Identify which cell holds the provided text, then report its (X, Y) central coordinate. 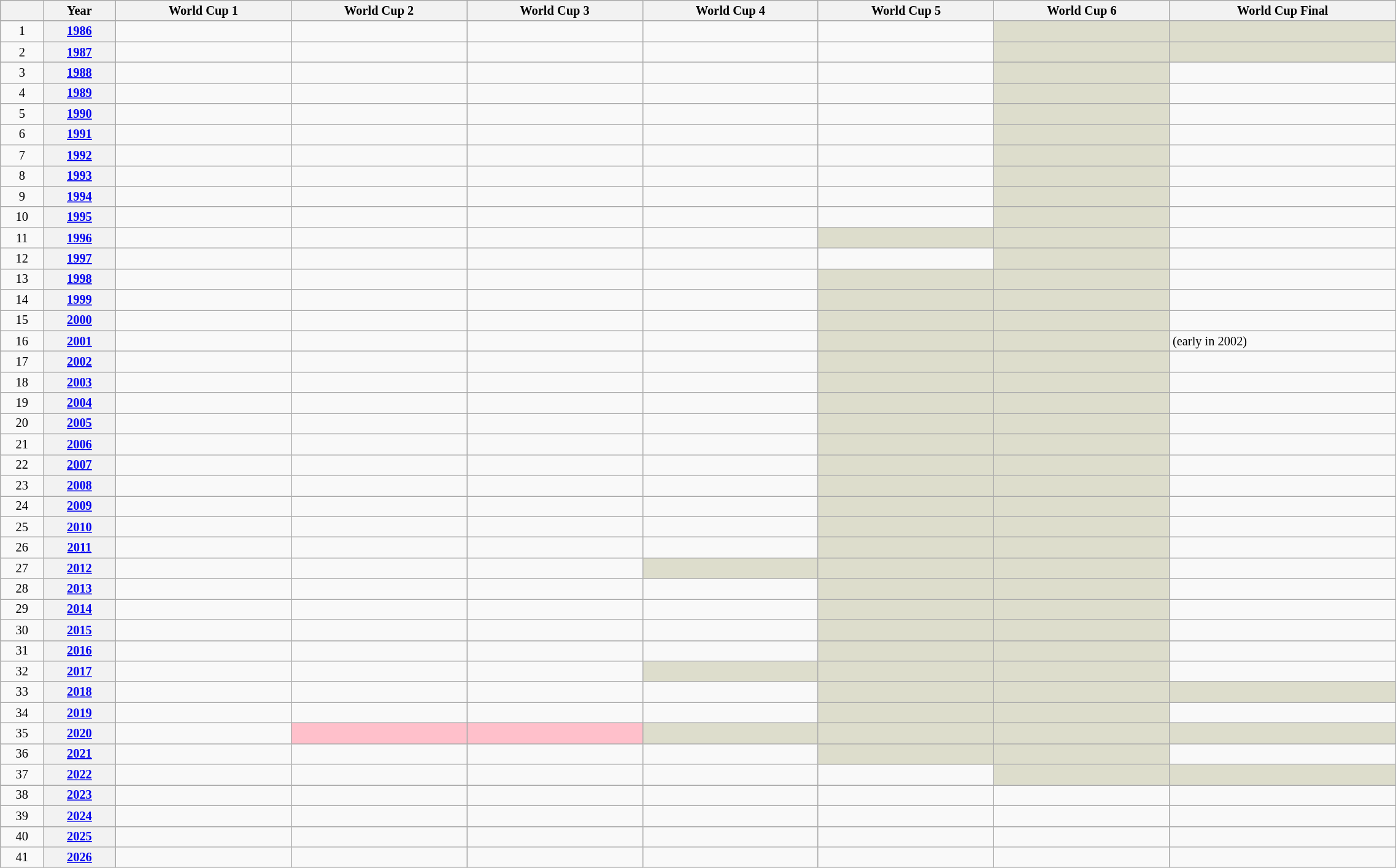
1995 (80, 217)
13 (22, 279)
39 (22, 816)
24 (22, 506)
1994 (80, 196)
35 (22, 733)
1989 (80, 93)
2012 (80, 568)
9 (22, 196)
2023 (80, 795)
16 (22, 341)
1996 (80, 238)
6 (22, 134)
World Cup 5 (906, 10)
28 (22, 589)
1997 (80, 258)
17 (22, 361)
34 (22, 713)
2005 (80, 423)
37 (22, 775)
1990 (80, 114)
1991 (80, 134)
3 (22, 72)
5 (22, 114)
2011 (80, 547)
2019 (80, 713)
14 (22, 300)
2022 (80, 775)
World Cup 4 (730, 10)
1986 (80, 31)
38 (22, 795)
22 (22, 465)
11 (22, 238)
41 (22, 857)
2026 (80, 857)
2017 (80, 671)
2007 (80, 465)
26 (22, 547)
29 (22, 609)
19 (22, 403)
World Cup 1 (203, 10)
2020 (80, 733)
40 (22, 837)
2 (22, 52)
8 (22, 176)
2010 (80, 527)
2003 (80, 382)
2000 (80, 320)
12 (22, 258)
2018 (80, 692)
2013 (80, 589)
2001 (80, 341)
Year (80, 10)
1988 (80, 72)
World Cup 6 (1082, 10)
2016 (80, 651)
1 (22, 31)
4 (22, 93)
21 (22, 444)
2025 (80, 837)
7 (22, 155)
1999 (80, 300)
15 (22, 320)
33 (22, 692)
2009 (80, 506)
27 (22, 568)
10 (22, 217)
World Cup Final (1282, 10)
36 (22, 754)
World Cup 2 (379, 10)
2006 (80, 444)
2002 (80, 361)
World Cup 3 (555, 10)
30 (22, 630)
1993 (80, 176)
2008 (80, 485)
20 (22, 423)
1998 (80, 279)
(early in 2002) (1282, 341)
2014 (80, 609)
1992 (80, 155)
2004 (80, 403)
25 (22, 527)
2015 (80, 630)
1987 (80, 52)
32 (22, 671)
23 (22, 485)
31 (22, 651)
2021 (80, 754)
18 (22, 382)
2024 (80, 816)
